Output the (x, y) coordinate of the center of the cell containing the given text.  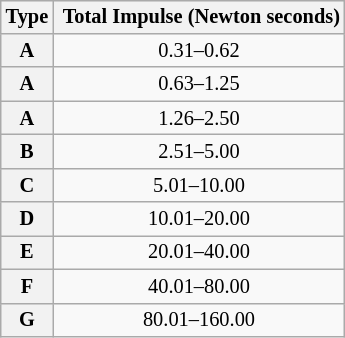
0.63–1.25 (199, 84)
B (27, 152)
0.31–0.62 (199, 51)
20.01–40.00 (199, 253)
G (27, 320)
2.51–5.00 (199, 152)
D (27, 219)
C (27, 185)
Total Impulse (Newton seconds) (199, 17)
F (27, 286)
10.01–20.00 (199, 219)
80.01–160.00 (199, 320)
E (27, 253)
5.01–10.00 (199, 185)
1.26–2.50 (199, 118)
40.01–80.00 (199, 286)
Type (27, 17)
